Provide the [x, y] coordinate of the cell's center where the given text is located.  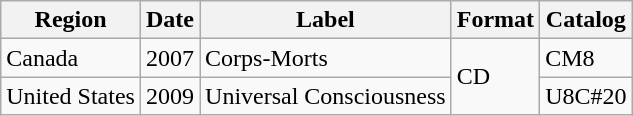
Format [495, 20]
CM8 [586, 58]
Label [326, 20]
2007 [170, 58]
2009 [170, 96]
Catalog [586, 20]
Corps-Morts [326, 58]
Region [71, 20]
Date [170, 20]
United States [71, 96]
Canada [71, 58]
U8C#20 [586, 96]
CD [495, 77]
Universal Consciousness [326, 96]
